Determine the (x, y) coordinate at the center of the cell enclosing the given text.  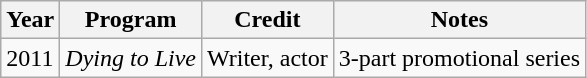
2011 (30, 58)
3-part promotional series (459, 58)
Program (131, 20)
Writer, actor (267, 58)
Notes (459, 20)
Dying to Live (131, 58)
Credit (267, 20)
Year (30, 20)
